Return [X, Y] of the center of cell containing provided text 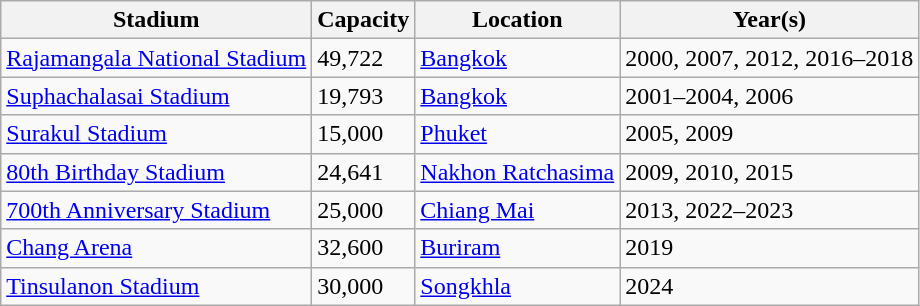
2013, 2022–2023 [770, 210]
700th Anniversary Stadium [156, 210]
Tinsulanon Stadium [156, 286]
Buriram [518, 248]
Songkhla [518, 286]
Chang Arena [156, 248]
Nakhon Ratchasima [518, 172]
Capacity [364, 20]
15,000 [364, 134]
Phuket [518, 134]
80th Birthday Stadium [156, 172]
32,600 [364, 248]
2019 [770, 248]
2000, 2007, 2012, 2016–2018 [770, 58]
30,000 [364, 286]
Chiang Mai [518, 210]
Rajamangala National Stadium [156, 58]
19,793 [364, 96]
2001–2004, 2006 [770, 96]
2024 [770, 286]
Location [518, 20]
24,641 [364, 172]
Stadium [156, 20]
Suphachalasai Stadium [156, 96]
2005, 2009 [770, 134]
Surakul Stadium [156, 134]
Year(s) [770, 20]
2009, 2010, 2015 [770, 172]
49,722 [364, 58]
25,000 [364, 210]
